Return the [x, y] coordinate for the center point of the cell that contains the specified text.  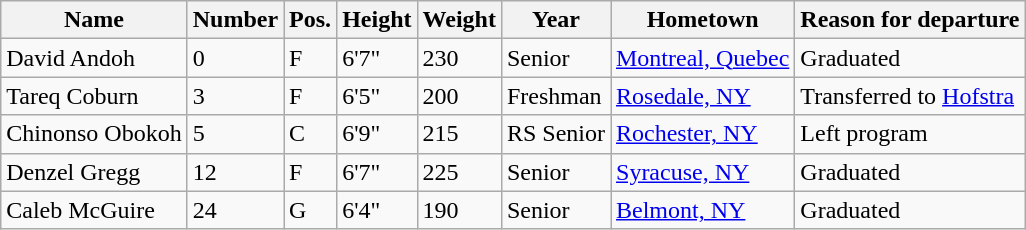
200 [459, 96]
Montreal, Quebec [702, 58]
Year [556, 20]
3 [235, 96]
Reason for departure [910, 20]
Transferred to Hofstra [910, 96]
0 [235, 58]
Caleb McGuire [94, 210]
Number [235, 20]
6'4" [377, 210]
Left program [910, 134]
190 [459, 210]
12 [235, 172]
Chinonso Obokoh [94, 134]
Height [377, 20]
Name [94, 20]
David Andoh [94, 58]
Denzel Gregg [94, 172]
RS Senior [556, 134]
6'5" [377, 96]
Pos. [310, 20]
G [310, 210]
C [310, 134]
Rochester, NY [702, 134]
5 [235, 134]
Hometown [702, 20]
225 [459, 172]
Weight [459, 20]
24 [235, 210]
215 [459, 134]
Syracuse, NY [702, 172]
6'9" [377, 134]
Rosedale, NY [702, 96]
230 [459, 58]
Freshman [556, 96]
Belmont, NY [702, 210]
Tareq Coburn [94, 96]
